Provide the [x, y] coordinate of the cell's center where the given text is located.  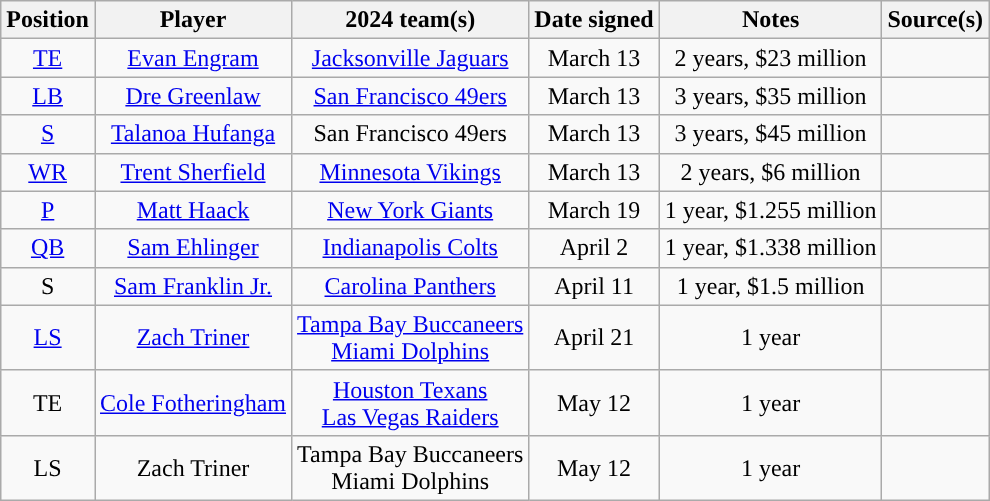
Evan Engram [192, 58]
Carolina Panthers [410, 286]
Date signed [594, 20]
1 year, $1.5 million [770, 286]
Minnesota Vikings [410, 172]
1 year, $1.255 million [770, 210]
March 19 [594, 210]
Dre Greenlaw [192, 96]
April 2 [594, 248]
New York Giants [410, 210]
April 21 [594, 338]
P [48, 210]
2 years, $6 million [770, 172]
Trent Sherfield [192, 172]
3 years, $45 million [770, 134]
QB [48, 248]
Notes [770, 20]
Sam Franklin Jr. [192, 286]
Jacksonville Jaguars [410, 58]
Position [48, 20]
Matt Haack [192, 210]
Cole Fotheringham [192, 402]
2 years, $23 million [770, 58]
Sam Ehlinger [192, 248]
Talanoa Hufanga [192, 134]
Indianapolis Colts [410, 248]
WR [48, 172]
April 11 [594, 286]
Houston TexansLas Vegas Raiders [410, 402]
LB [48, 96]
3 years, $35 million [770, 96]
Source(s) [936, 20]
1 year, $1.338 million [770, 248]
Player [192, 20]
2024 team(s) [410, 20]
